Extract the (X, Y) coordinate from the center of the cell holding the provided text.  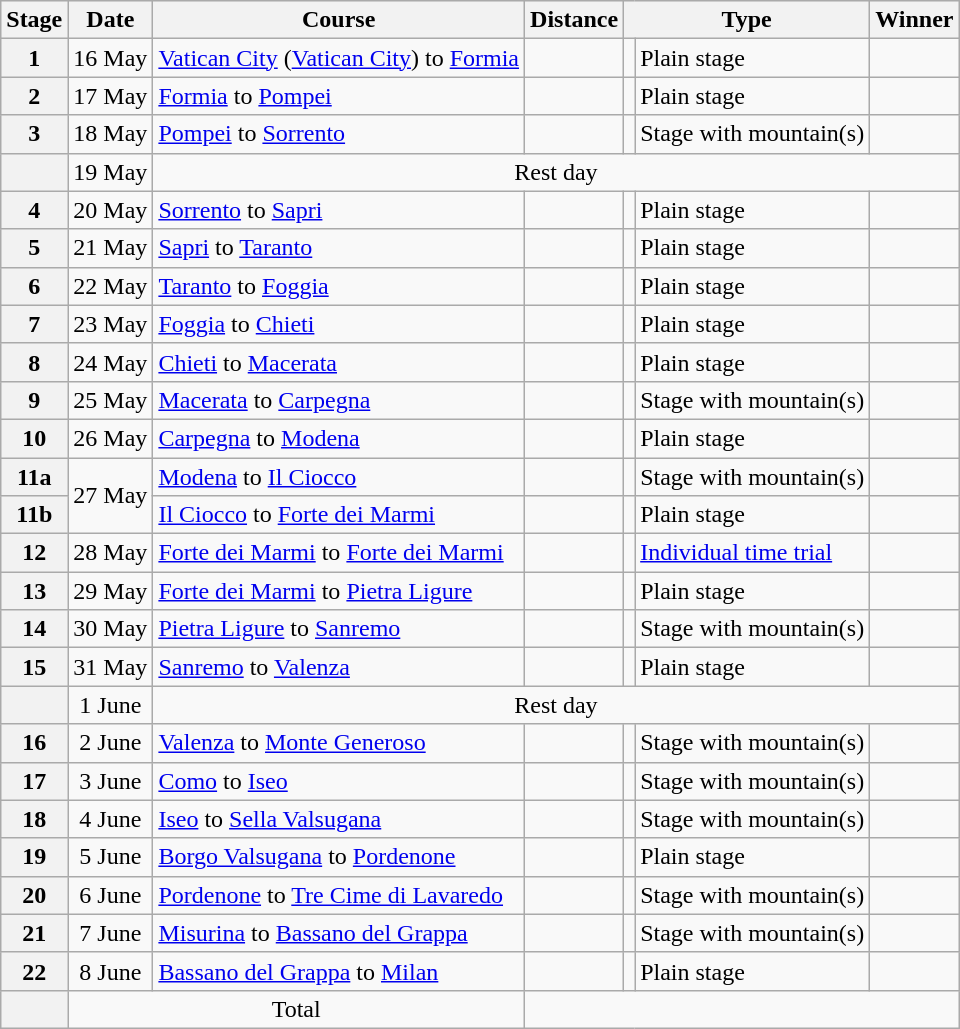
17 May (110, 96)
28 May (110, 553)
Winner (914, 20)
6 (34, 286)
1 June (110, 705)
Iseo to Sella Valsugana (339, 819)
Sapri to Taranto (339, 248)
22 May (110, 286)
14 (34, 629)
11a (34, 477)
31 May (110, 667)
15 (34, 667)
29 May (110, 591)
Forte dei Marmi to Pietra Ligure (339, 591)
17 (34, 781)
Sanremo to Valenza (339, 667)
18 (34, 819)
26 May (110, 438)
Total (296, 1009)
Pompei to Sorrento (339, 134)
22 (34, 971)
Course (339, 20)
30 May (110, 629)
3 (34, 134)
Vatican City (Vatican City) to Formia (339, 58)
Pordenone to Tre Cime di Lavaredo (339, 895)
20 May (110, 210)
25 May (110, 400)
4 June (110, 819)
Taranto to Foggia (339, 286)
Il Ciocco to Forte dei Marmi (339, 515)
4 (34, 210)
19 (34, 857)
7 June (110, 933)
Type (747, 20)
Carpegna to Modena (339, 438)
8 (34, 362)
16 May (110, 58)
Modena to Il Ciocco (339, 477)
24 May (110, 362)
10 (34, 438)
Macerata to Carpegna (339, 400)
Stage (34, 20)
8 June (110, 971)
Foggia to Chieti (339, 324)
21 (34, 933)
Bassano del Grappa to Milan (339, 971)
Formia to Pompei (339, 96)
Chieti to Macerata (339, 362)
5 June (110, 857)
11b (34, 515)
Forte dei Marmi to Forte dei Marmi (339, 553)
19 May (110, 172)
21 May (110, 248)
Date (110, 20)
Sorrento to Sapri (339, 210)
20 (34, 895)
2 June (110, 743)
7 (34, 324)
Distance (574, 20)
3 June (110, 781)
18 May (110, 134)
12 (34, 553)
5 (34, 248)
Borgo Valsugana to Pordenone (339, 857)
Como to Iseo (339, 781)
1 (34, 58)
23 May (110, 324)
2 (34, 96)
Pietra Ligure to Sanremo (339, 629)
6 June (110, 895)
Valenza to Monte Generoso (339, 743)
Misurina to Bassano del Grappa (339, 933)
13 (34, 591)
Individual time trial (752, 553)
27 May (110, 496)
16 (34, 743)
9 (34, 400)
